Capture the cell that displays the provided text and extract its (x, y) central coordinate. 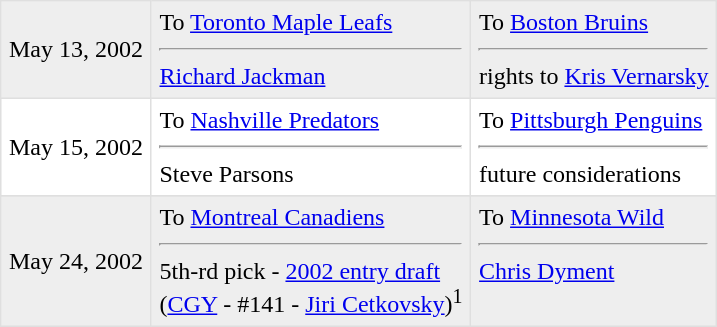
To Toronto Maple LeafsRichard Jackman (311, 50)
May 24, 2002 (76, 262)
May 13, 2002 (76, 50)
May 15, 2002 (76, 147)
To Montreal Canadiens5th-rd pick - 2002 entry draft(CGY - #141 - Jiri Cetkovsky)1 (311, 262)
To Pittsburgh Penguinsfuture considerations (594, 147)
To Boston Bruinsrights to Kris Vernarsky (594, 50)
To Minnesota WildChris Dyment (594, 262)
To Nashville PredatorsSteve Parsons (311, 147)
